Capture the cell that displays the provided text and extract its (X, Y) central coordinate. 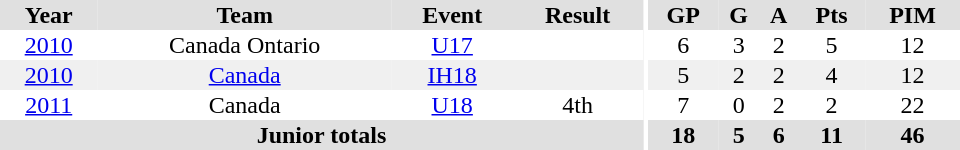
4 (832, 75)
GP (684, 15)
U17 (452, 45)
Result (578, 15)
IH18 (452, 75)
Canada Ontario (244, 45)
18 (684, 135)
Junior totals (322, 135)
Team (244, 15)
4th (578, 105)
22 (912, 105)
PIM (912, 15)
A (778, 15)
46 (912, 135)
0 (738, 105)
11 (832, 135)
2011 (48, 105)
G (738, 15)
7 (684, 105)
3 (738, 45)
Event (452, 15)
U18 (452, 105)
Pts (832, 15)
Year (48, 15)
